For the text-containing cell, return its midpoint in (X, Y) coordinate format. 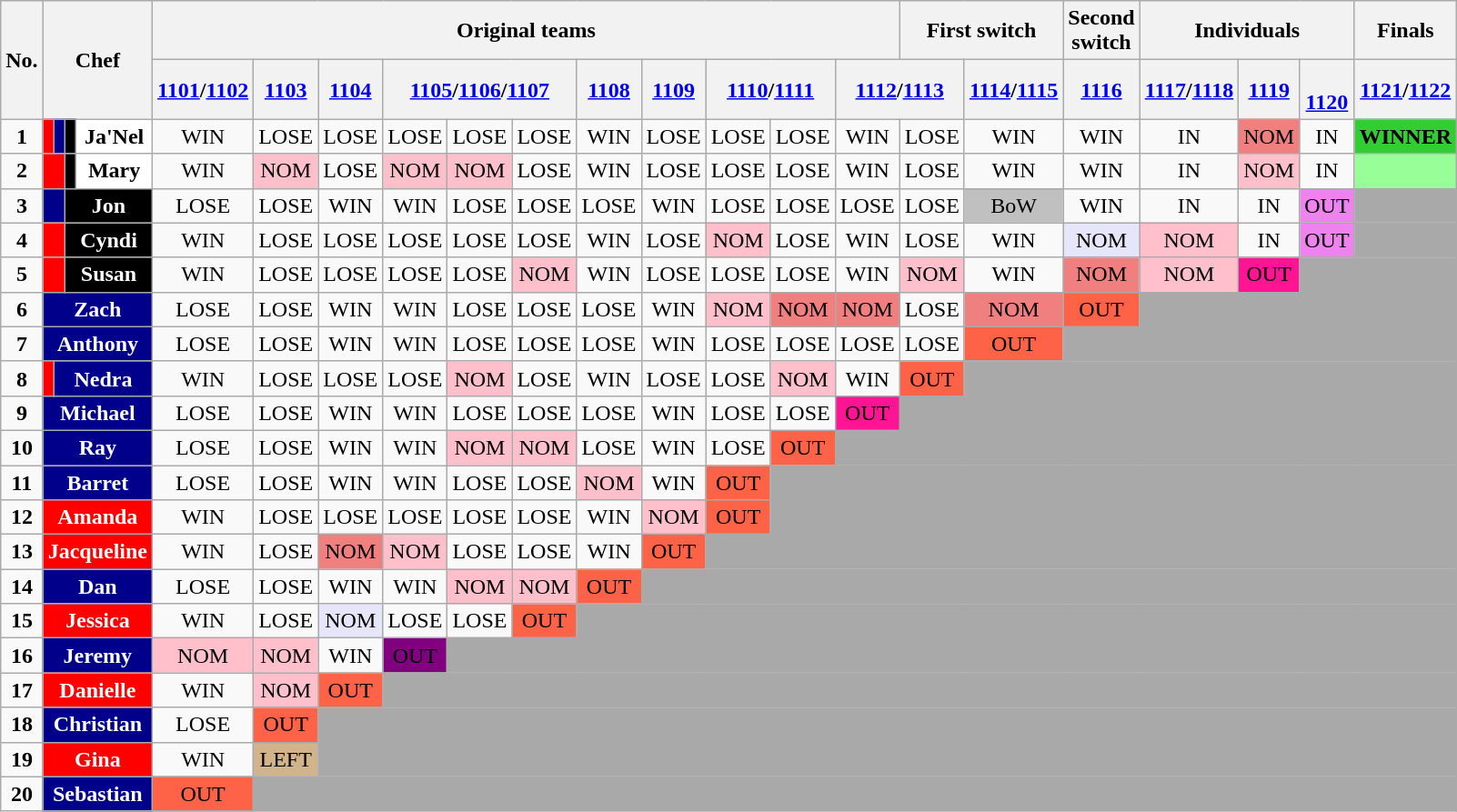
16 (22, 656)
Finals (1405, 31)
5 (22, 275)
1117/1118 (1189, 89)
1101/1102 (204, 89)
1110/1111 (770, 89)
1103 (286, 89)
Anthony (97, 344)
6 (22, 309)
10 (22, 447)
1104 (351, 89)
LEFT (286, 759)
Cyndi (108, 240)
9 (22, 413)
Zach (97, 309)
4 (22, 240)
1121/1122 (1405, 89)
Jon (108, 206)
2 (22, 171)
19 (22, 759)
WINNER (1405, 136)
Christian (97, 725)
20 (22, 794)
1120 (1327, 89)
First switch (981, 31)
Ja'Nel (115, 136)
No. (22, 60)
Mary (115, 171)
18 (22, 725)
8 (22, 378)
Chef (97, 60)
14 (22, 586)
1 (22, 136)
Jeremy (97, 656)
17 (22, 690)
3 (22, 206)
1114/1115 (1013, 89)
13 (22, 552)
Jessica (97, 621)
Individuals (1247, 31)
Nedra (103, 378)
Barret (97, 483)
Amanda (97, 517)
1119 (1270, 89)
Gina (97, 759)
1105/1106/1107 (480, 89)
Original teams (527, 31)
7 (22, 344)
1116 (1101, 89)
11 (22, 483)
1109 (673, 89)
Danielle (97, 690)
BoW (1013, 206)
Dan (97, 586)
Secondswitch (1101, 31)
1108 (609, 89)
12 (22, 517)
Sebastian (97, 794)
Susan (108, 275)
15 (22, 621)
Ray (97, 447)
Michael (97, 413)
1112/1113 (899, 89)
Jacqueline (97, 552)
